Return [X, Y] of the center of cell containing provided text 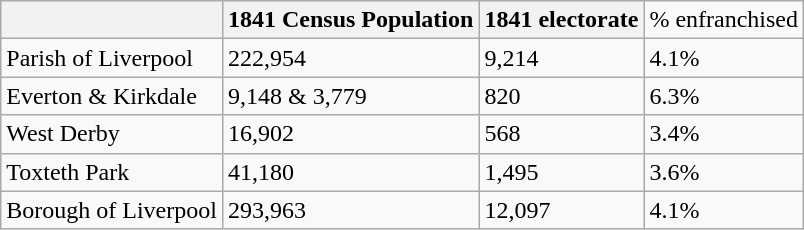
West Derby [112, 134]
3.6% [724, 172]
6.3% [724, 96]
1841 Census Population [350, 20]
3.4% [724, 134]
9,214 [562, 58]
Toxteth Park [112, 172]
1,495 [562, 172]
820 [562, 96]
41,180 [350, 172]
222,954 [350, 58]
568 [562, 134]
% enfranchised [724, 20]
12,097 [562, 210]
Parish of Liverpool [112, 58]
293,963 [350, 210]
16,902 [350, 134]
9,148 & 3,779 [350, 96]
Everton & Kirkdale [112, 96]
Borough of Liverpool [112, 210]
1841 electorate [562, 20]
